From the cell containing the given text, extract its center point as (X, Y) coordinate. 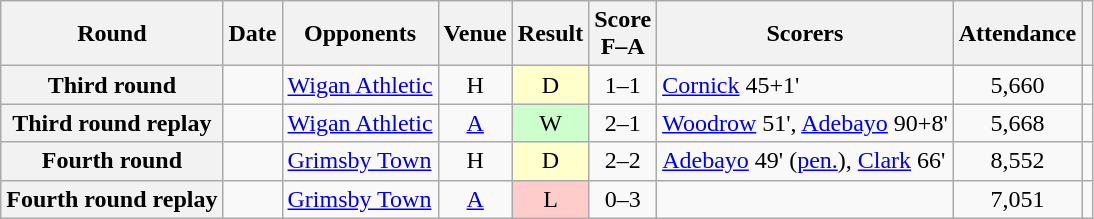
Round (112, 34)
5,660 (1017, 85)
W (550, 123)
2–2 (623, 161)
Date (252, 34)
Scorers (806, 34)
0–3 (623, 199)
Opponents (360, 34)
2–1 (623, 123)
Third round replay (112, 123)
L (550, 199)
Cornick 45+1' (806, 85)
Result (550, 34)
Third round (112, 85)
Woodrow 51', Adebayo 90+8' (806, 123)
5,668 (1017, 123)
8,552 (1017, 161)
7,051 (1017, 199)
ScoreF–A (623, 34)
Fourth round (112, 161)
Fourth round replay (112, 199)
Venue (475, 34)
1–1 (623, 85)
Adebayo 49' (pen.), Clark 66' (806, 161)
Attendance (1017, 34)
